Determine the (x, y) coordinate at the center of the cell enclosing the given text.  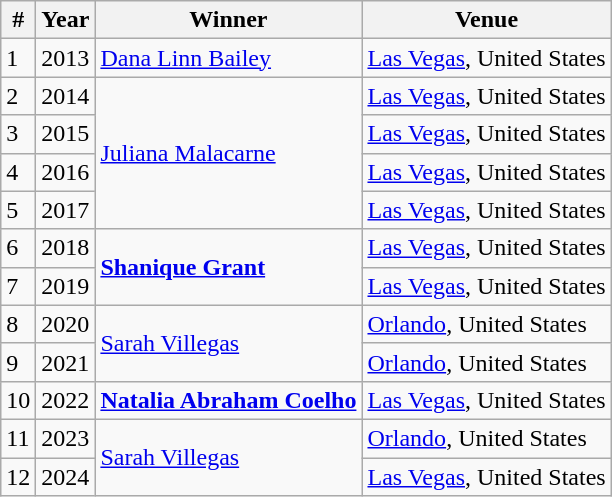
Natalia Abraham Coelho (228, 400)
2024 (66, 477)
10 (18, 400)
Dana Linn Bailey (228, 58)
2016 (66, 172)
2023 (66, 438)
12 (18, 477)
2017 (66, 210)
Year (66, 20)
Juliana Malacarne (228, 153)
2020 (66, 324)
2022 (66, 400)
# (18, 20)
3 (18, 134)
5 (18, 210)
8 (18, 324)
9 (18, 362)
2014 (66, 96)
Venue (486, 20)
2015 (66, 134)
Shanique Grant (228, 267)
2 (18, 96)
2021 (66, 362)
11 (18, 438)
2018 (66, 248)
4 (18, 172)
7 (18, 286)
2013 (66, 58)
2019 (66, 286)
6 (18, 248)
Winner (228, 20)
1 (18, 58)
